From the cell containing the given text, extract its center point as (x, y) coordinate. 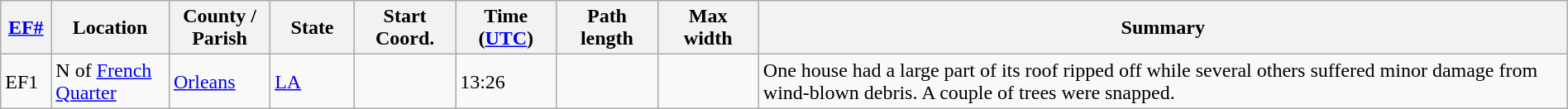
Summary (1163, 28)
Path length (607, 28)
EF# (26, 28)
Start Coord. (404, 28)
One house had a large part of its roof ripped off while several others suffered minor damage from wind-blown debris. A couple of trees were snapped. (1163, 81)
LA (313, 81)
Time (UTC) (506, 28)
13:26 (506, 81)
Orleans (219, 81)
Location (111, 28)
County / Parish (219, 28)
N of French Quarter (111, 81)
EF1 (26, 81)
Max width (708, 28)
State (313, 28)
